Pinpoint the cell where the given text exists, returning its (x, y) midpoint coordinate. 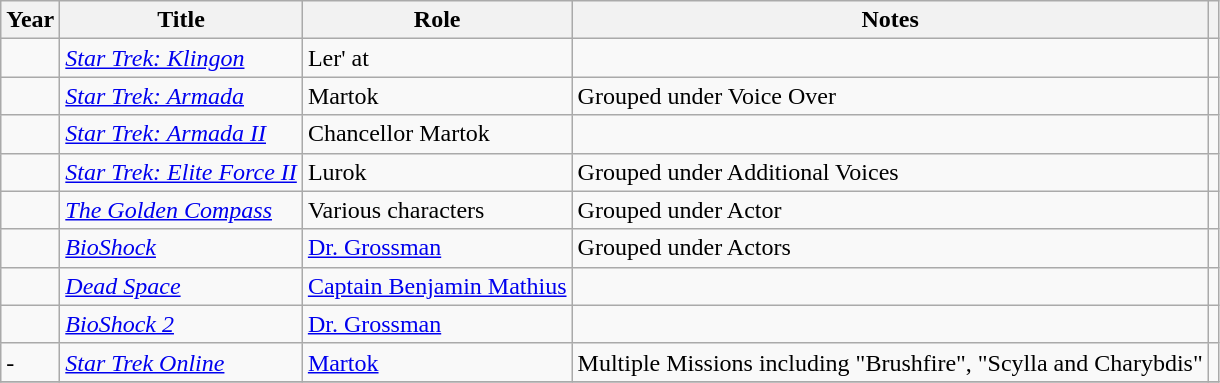
Grouped under Additional Voices (890, 172)
BioShock (182, 248)
Grouped under Actor (890, 210)
Chancellor Martok (437, 134)
The Golden Compass (182, 210)
Various characters (437, 210)
Grouped under Actors (890, 248)
Grouped under Voice Over (890, 96)
Ler' at (437, 58)
Star Trek: Armada II (182, 134)
Lurok (437, 172)
Dead Space (182, 286)
Title (182, 20)
Role (437, 20)
BioShock 2 (182, 324)
Year (30, 20)
Captain Benjamin Mathius (437, 286)
Star Trek: Klingon (182, 58)
Star Trek: Elite Force II (182, 172)
Star Trek: Armada (182, 96)
- (30, 362)
Notes (890, 20)
Multiple Missions including "Brushfire", "Scylla and Charybdis" (890, 362)
Star Trek Online (182, 362)
